Detect which cell encompasses the target text, then output its (X, Y) center coordinate. 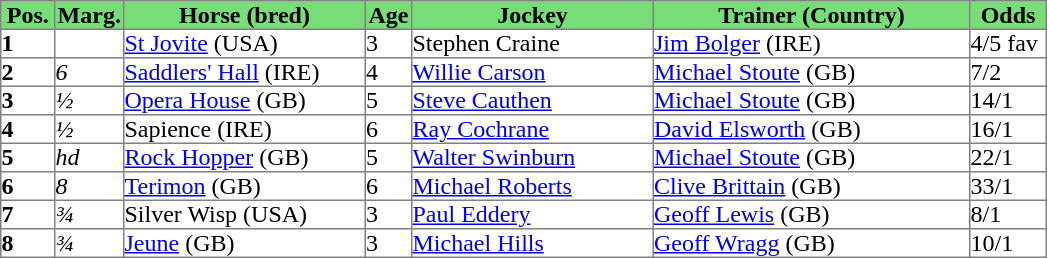
David Elsworth (GB) (811, 129)
Michael Roberts (533, 186)
1 (28, 43)
Ray Cochrane (533, 129)
Stephen Craine (533, 43)
7 (28, 214)
Saddlers' Hall (IRE) (245, 72)
Geoff Wragg (GB) (811, 243)
16/1 (1008, 129)
Jockey (533, 15)
Geoff Lewis (GB) (811, 214)
Age (388, 15)
Jeune (GB) (245, 243)
Trainer (Country) (811, 15)
8/1 (1008, 214)
Marg. (90, 15)
22/1 (1008, 157)
hd (90, 157)
Terimon (GB) (245, 186)
Jim Bolger (IRE) (811, 43)
10/1 (1008, 243)
Clive Brittain (GB) (811, 186)
Willie Carson (533, 72)
Michael Hills (533, 243)
St Jovite (USA) (245, 43)
Pos. (28, 15)
14/1 (1008, 100)
4/5 fav (1008, 43)
7/2 (1008, 72)
Opera House (GB) (245, 100)
Walter Swinburn (533, 157)
Rock Hopper (GB) (245, 157)
Paul Eddery (533, 214)
Odds (1008, 15)
Steve Cauthen (533, 100)
Horse (bred) (245, 15)
Silver Wisp (USA) (245, 214)
33/1 (1008, 186)
Sapience (IRE) (245, 129)
2 (28, 72)
